Identify which cell holds the provided text, then report its [X, Y] central coordinate. 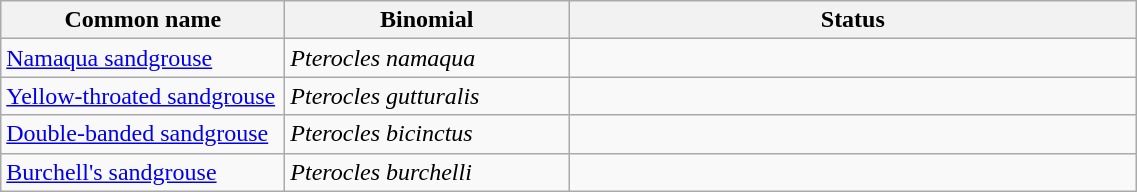
Double-banded sandgrouse [143, 134]
Status [853, 20]
Yellow-throated sandgrouse [143, 96]
Pterocles namaqua [427, 58]
Namaqua sandgrouse [143, 58]
Pterocles burchelli [427, 172]
Pterocles gutturalis [427, 96]
Pterocles bicinctus [427, 134]
Burchell's sandgrouse [143, 172]
Common name [143, 20]
Binomial [427, 20]
